Return the [X, Y] coordinate for the center point of the cell that contains the specified text.  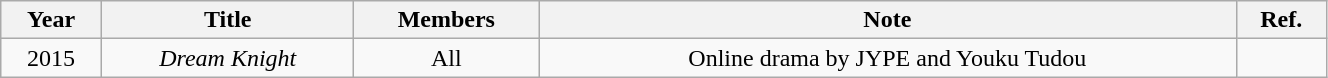
Online drama by JYPE and Youku Tudou [888, 58]
Title [228, 20]
2015 [52, 58]
Year [52, 20]
Members [446, 20]
Ref. [1281, 20]
Note [888, 20]
Dream Knight [228, 58]
All [446, 58]
